Capture the cell that displays the provided text and extract its [X, Y] central coordinate. 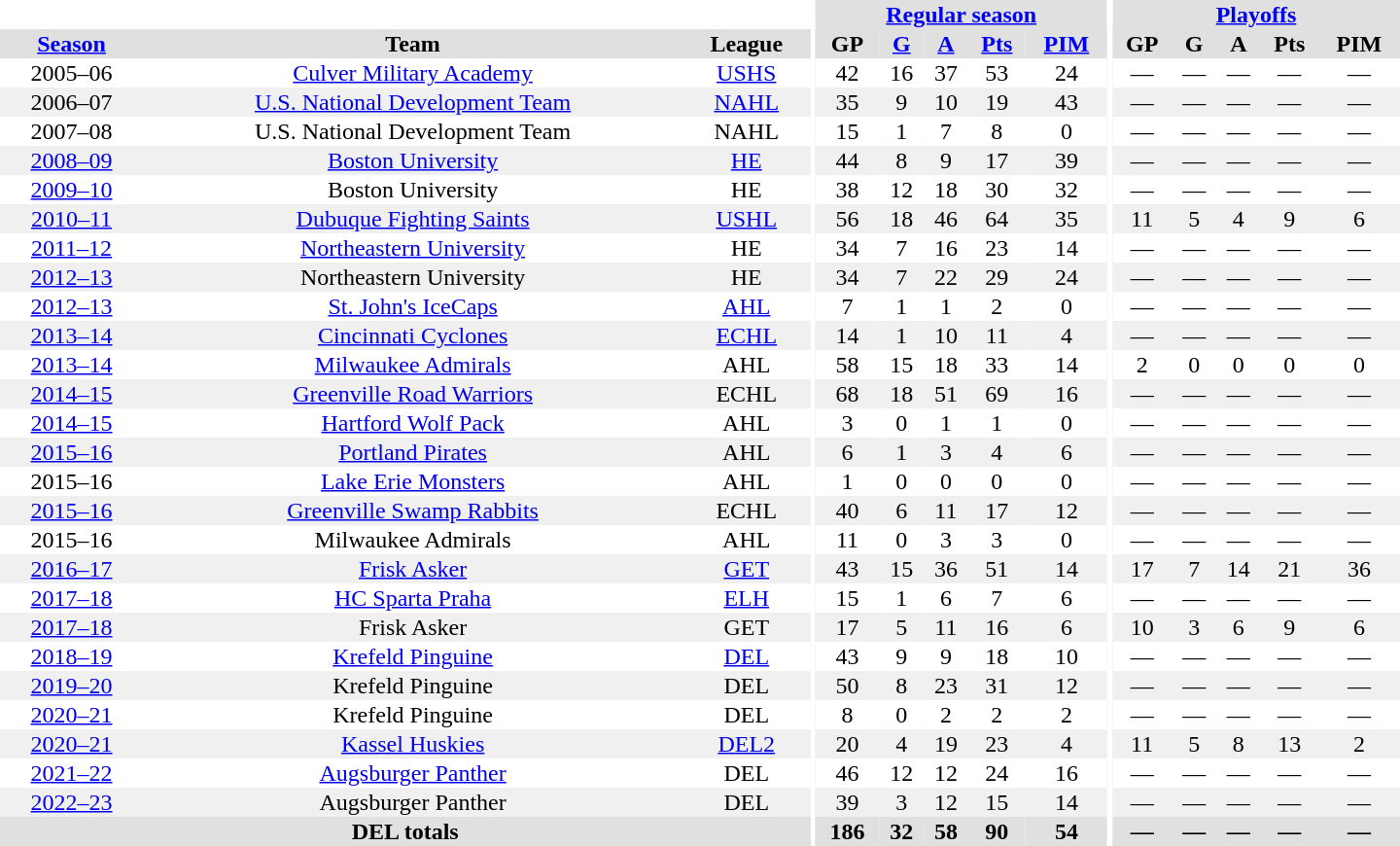
44 [847, 160]
2016–17 [72, 569]
St. John's IceCaps [412, 306]
Greenville Swamp Rabbits [412, 511]
Portland Pirates [412, 452]
22 [946, 277]
2010–11 [72, 219]
30 [997, 190]
Dubuque Fighting Saints [412, 219]
2022–23 [72, 802]
Kassel Huskies [412, 744]
90 [997, 831]
53 [997, 73]
2009–10 [72, 190]
2019–20 [72, 686]
33 [997, 365]
37 [946, 73]
50 [847, 686]
League [747, 44]
42 [847, 73]
2021–22 [72, 773]
Cincinnati Cyclones [412, 335]
Greenville Road Warriors [412, 394]
68 [847, 394]
69 [997, 394]
2018–19 [72, 656]
USHL [747, 219]
ELH [747, 598]
DEL2 [747, 744]
HC Sparta Praha [412, 598]
2005–06 [72, 73]
20 [847, 744]
40 [847, 511]
Playoffs [1256, 15]
Team [412, 44]
56 [847, 219]
Lake Erie Monsters [412, 481]
USHS [747, 73]
2007–08 [72, 131]
2011–12 [72, 248]
64 [997, 219]
Hartford Wolf Pack [412, 423]
2008–09 [72, 160]
13 [1289, 744]
Culver Military Academy [412, 73]
DEL totals [404, 831]
Regular season [961, 15]
2006–07 [72, 102]
29 [997, 277]
Season [72, 44]
54 [1067, 831]
31 [997, 686]
186 [847, 831]
38 [847, 190]
21 [1289, 569]
